Pinpoint the cell where the given text exists, returning its (X, Y) midpoint coordinate. 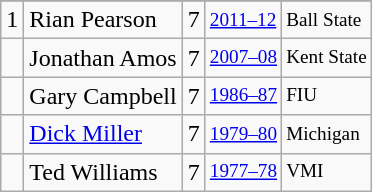
1986–87 (243, 96)
VMI (327, 172)
1 (12, 20)
Michigan (327, 134)
1979–80 (243, 134)
Ball State (327, 20)
1977–78 (243, 172)
FIU (327, 96)
Jonathan Amos (103, 58)
Rian Pearson (103, 20)
Dick Miller (103, 134)
Gary Campbell (103, 96)
2011–12 (243, 20)
2007–08 (243, 58)
Ted Williams (103, 172)
Kent State (327, 58)
